Output the (x, y) coordinate of the center of the cell containing the given text.  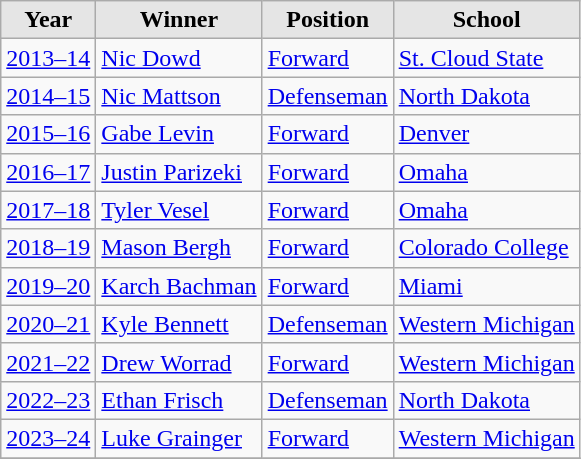
Mason Bergh (179, 248)
St. Cloud State (486, 58)
2021–22 (48, 362)
School (486, 20)
2022–23 (48, 400)
2020–21 (48, 324)
Drew Worrad (179, 362)
2018–19 (48, 248)
Gabe Levin (179, 134)
Tyler Vesel (179, 210)
Miami (486, 286)
Kyle Bennett (179, 324)
Position (328, 20)
Ethan Frisch (179, 400)
Colorado College (486, 248)
Karch Bachman (179, 286)
Denver (486, 134)
2023–24 (48, 438)
2013–14 (48, 58)
Year (48, 20)
2015–16 (48, 134)
Justin Parizeki (179, 172)
Nic Mattson (179, 96)
2016–17 (48, 172)
Winner (179, 20)
2017–18 (48, 210)
Nic Dowd (179, 58)
Luke Grainger (179, 438)
2019–20 (48, 286)
2014–15 (48, 96)
